Find where the given text appears and provide that cell's center as (X, Y) coordinate. 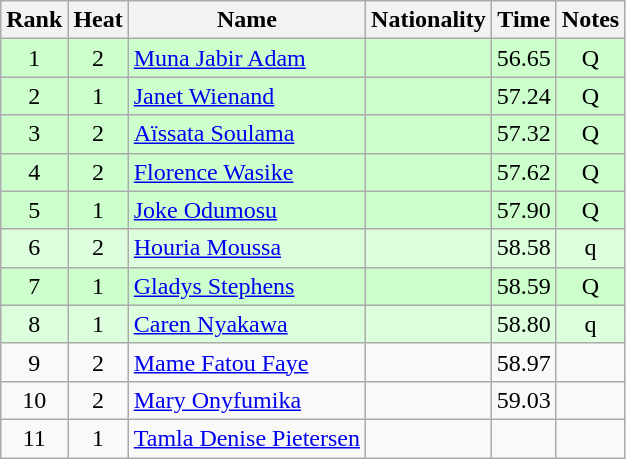
Houria Moussa (246, 248)
Mame Fatou Faye (246, 362)
Gladys Stephens (246, 286)
58.58 (524, 248)
57.32 (524, 134)
6 (34, 248)
Florence Wasike (246, 172)
57.62 (524, 172)
Aïssata Soulama (246, 134)
Joke Odumosu (246, 210)
57.90 (524, 210)
59.03 (524, 400)
58.80 (524, 324)
58.97 (524, 362)
Time (524, 20)
7 (34, 286)
Caren Nyakawa (246, 324)
56.65 (524, 58)
Heat (98, 20)
58.59 (524, 286)
Mary Onyfumika (246, 400)
Name (246, 20)
11 (34, 438)
10 (34, 400)
Rank (34, 20)
57.24 (524, 96)
Notes (590, 20)
4 (34, 172)
8 (34, 324)
Nationality (429, 20)
3 (34, 134)
Janet Wienand (246, 96)
Muna Jabir Adam (246, 58)
Tamla Denise Pietersen (246, 438)
5 (34, 210)
9 (34, 362)
